Scan for the cell matching the given text and deliver its [x, y] coordinate at center. 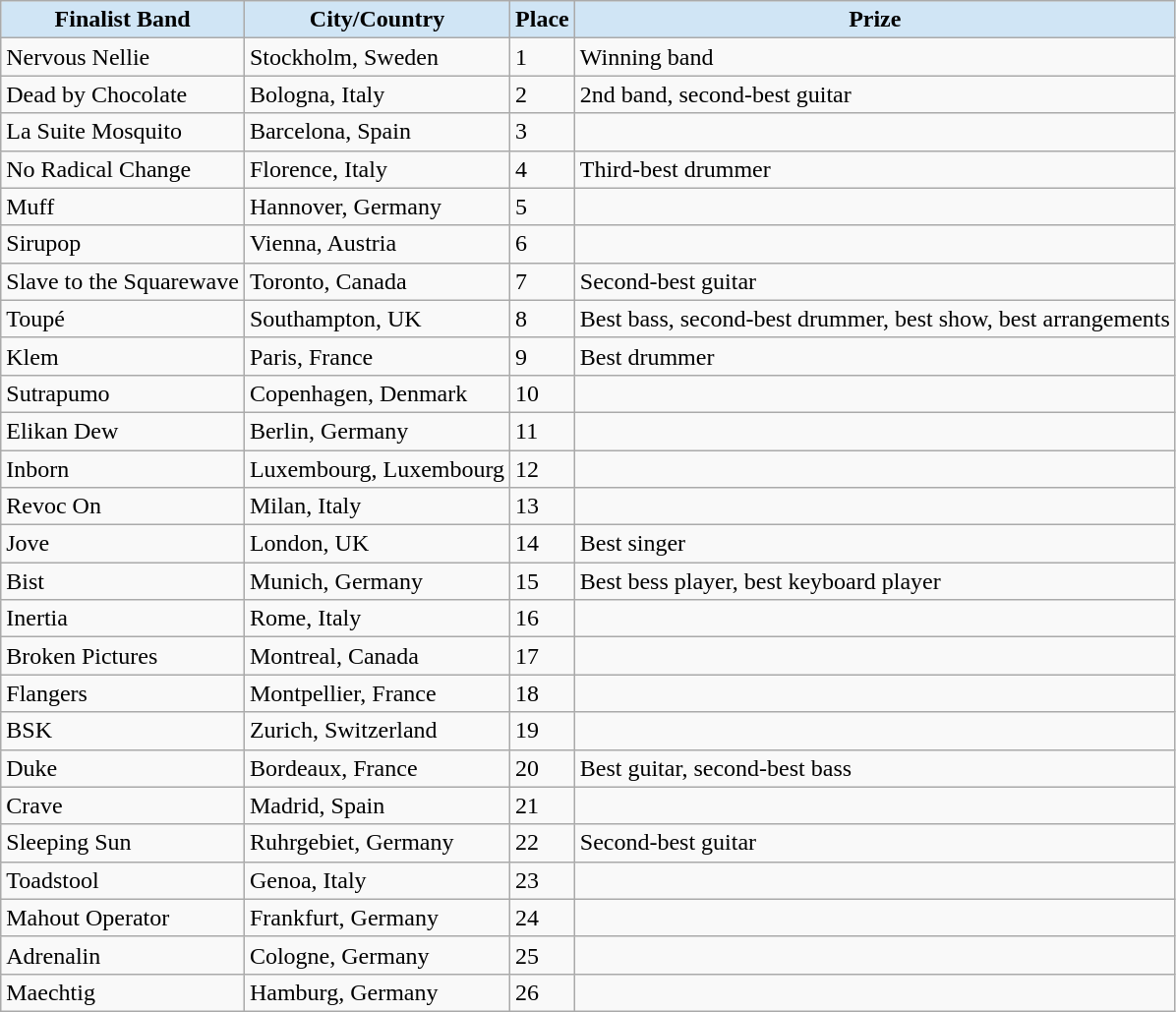
Bist [123, 581]
Flangers [123, 693]
9 [543, 356]
Toupé [123, 319]
Bologna, Italy [377, 94]
Finalist Band [123, 20]
Adrenalin [123, 955]
Crave [123, 805]
2 [543, 94]
Slave to the Squarewave [123, 281]
Hannover, Germany [377, 207]
Montreal, Canada [377, 656]
City/Country [377, 20]
La Suite Mosquito [123, 132]
Broken Pictures [123, 656]
Best singer [875, 544]
4 [543, 169]
Elikan Dew [123, 431]
Prize [875, 20]
8 [543, 319]
Muff [123, 207]
Southampton, UK [377, 319]
Best bess player, best keyboard player [875, 581]
Munich, Germany [377, 581]
Rome, Italy [377, 619]
Zurich, Switzerland [377, 731]
16 [543, 619]
Third-best drummer [875, 169]
Inborn [123, 469]
Revoc On [123, 506]
13 [543, 506]
BSK [123, 731]
7 [543, 281]
17 [543, 656]
19 [543, 731]
Place [543, 20]
Barcelona, Spain [377, 132]
Best guitar, second-best bass [875, 768]
25 [543, 955]
Sleeping Sun [123, 843]
Maechtig [123, 992]
Berlin, Germany [377, 431]
Jove [123, 544]
Toadstool [123, 880]
5 [543, 207]
22 [543, 843]
10 [543, 393]
Paris, France [377, 356]
Bordeaux, France [377, 768]
20 [543, 768]
Duke [123, 768]
Hamburg, Germany [377, 992]
Nervous Nellie [123, 57]
Vienna, Austria [377, 244]
Madrid, Spain [377, 805]
6 [543, 244]
26 [543, 992]
Stockholm, Sweden [377, 57]
Sirupop [123, 244]
Best bass, second-best drummer, best show, best arrangements [875, 319]
Milan, Italy [377, 506]
12 [543, 469]
11 [543, 431]
Montpellier, France [377, 693]
Copenhagen, Denmark [377, 393]
24 [543, 918]
Winning band [875, 57]
Ruhrgebiet, Germany [377, 843]
No Radical Change [123, 169]
Toronto, Canada [377, 281]
2nd band, second-best guitar [875, 94]
Cologne, Germany [377, 955]
Klem [123, 356]
3 [543, 132]
Genoa, Italy [377, 880]
18 [543, 693]
15 [543, 581]
Luxembourg, Luxembourg [377, 469]
Dead by Chocolate [123, 94]
Inertia [123, 619]
14 [543, 544]
21 [543, 805]
Mahout Operator [123, 918]
Best drummer [875, 356]
Florence, Italy [377, 169]
Frankfurt, Germany [377, 918]
1 [543, 57]
23 [543, 880]
London, UK [377, 544]
Sutrapumo [123, 393]
